Pinpoint the cell where the given text exists, returning its [x, y] midpoint coordinate. 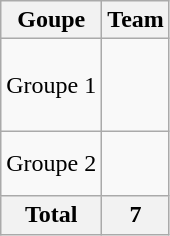
Groupe 1 [52, 85]
Goupe [52, 20]
Team [136, 20]
Total [52, 215]
7 [136, 215]
Groupe 2 [52, 164]
